Return [x, y] of the center of cell containing provided text 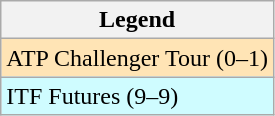
Legend [138, 20]
ITF Futures (9–9) [138, 96]
ATP Challenger Tour (0–1) [138, 58]
